Locate the cell with the specified text and output its (X, Y) center coordinate. 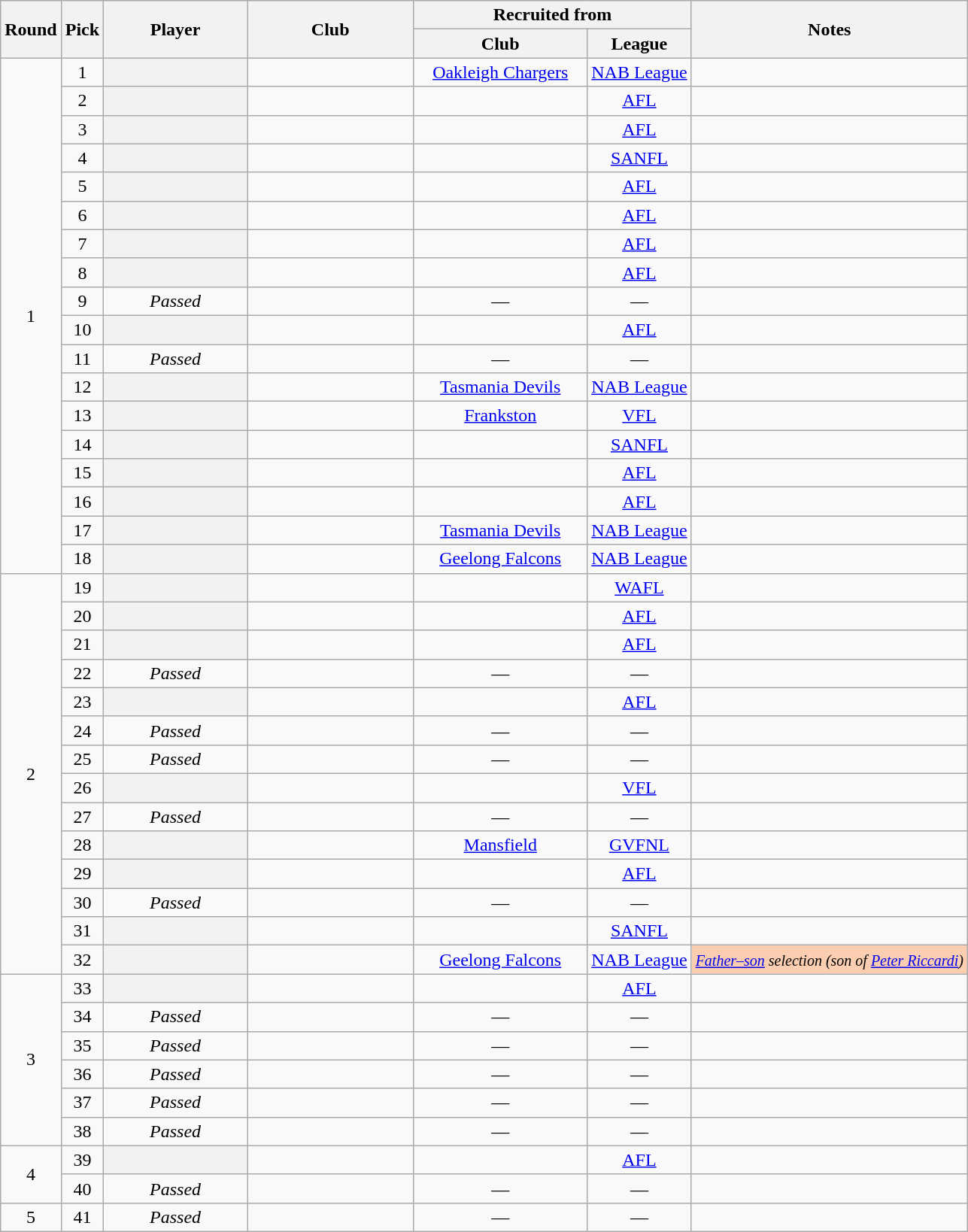
23 (82, 702)
8 (82, 272)
32 (82, 960)
30 (82, 903)
35 (82, 1045)
10 (82, 329)
33 (82, 988)
24 (82, 730)
12 (82, 387)
GVFNL (639, 845)
Notes (829, 29)
39 (82, 1160)
17 (82, 530)
28 (82, 845)
League (639, 44)
31 (82, 931)
9 (82, 301)
38 (82, 1131)
15 (82, 473)
19 (82, 587)
WAFL (639, 587)
6 (82, 215)
37 (82, 1103)
34 (82, 1017)
41 (82, 1217)
18 (82, 559)
16 (82, 502)
Recruited from (552, 15)
25 (82, 759)
Pick (82, 29)
11 (82, 359)
22 (82, 673)
7 (82, 244)
20 (82, 616)
Frankston (501, 416)
26 (82, 787)
36 (82, 1074)
13 (82, 416)
14 (82, 445)
21 (82, 645)
Father–son selection (son of Peter Riccardi) (829, 960)
27 (82, 816)
Round (31, 29)
29 (82, 874)
40 (82, 1188)
Player (176, 29)
Oakleigh Chargers (501, 72)
Mansfield (501, 845)
